Extract the [x, y] coordinate from the center of the cell holding the provided text.  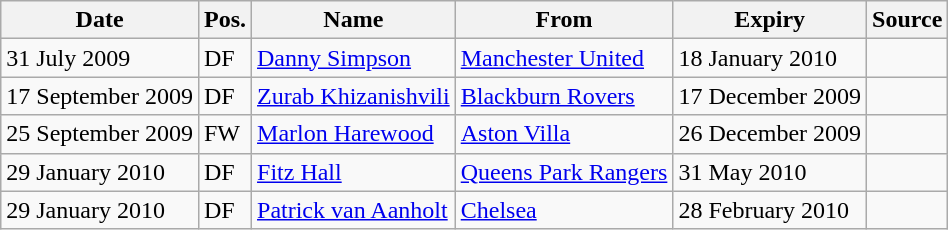
18 January 2010 [770, 58]
Pos. [224, 20]
Source [908, 20]
17 September 2009 [100, 96]
17 December 2009 [770, 96]
Manchester United [564, 58]
Name [354, 20]
FW [224, 134]
Patrick van Aanholt [354, 210]
Zurab Khizanishvili [354, 96]
Blackburn Rovers [564, 96]
25 September 2009 [100, 134]
31 July 2009 [100, 58]
Fitz Hall [354, 172]
Queens Park Rangers [564, 172]
Danny Simpson [354, 58]
Chelsea [564, 210]
From [564, 20]
Marlon Harewood [354, 134]
Date [100, 20]
Expiry [770, 20]
Aston Villa [564, 134]
31 May 2010 [770, 172]
26 December 2009 [770, 134]
28 February 2010 [770, 210]
